Search for the cell housing the specified text and yield its [X, Y] center coordinate. 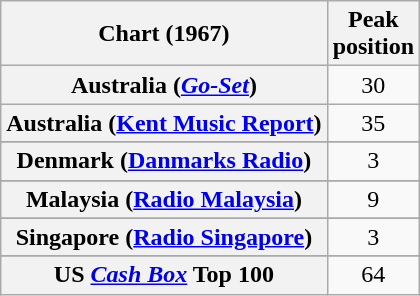
Australia (Kent Music Report) [164, 123]
Chart (1967) [164, 34]
9 [373, 199]
Singapore (Radio Singapore) [164, 237]
Australia (Go-Set) [164, 85]
64 [373, 275]
US Cash Box Top 100 [164, 275]
35 [373, 123]
Peakposition [373, 34]
Malaysia (Radio Malaysia) [164, 199]
Denmark (Danmarks Radio) [164, 161]
30 [373, 85]
